Detect which cell encompasses the target text, then output its [x, y] center coordinate. 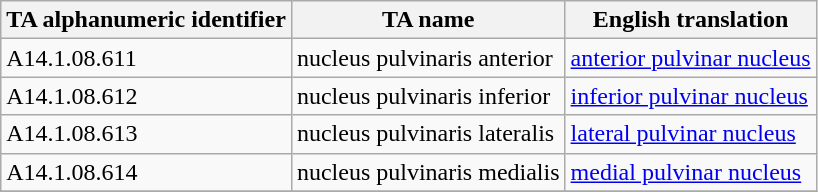
nucleus pulvinaris lateralis [428, 134]
nucleus pulvinaris medialis [428, 172]
TA name [428, 20]
A14.1.08.613 [146, 134]
A14.1.08.612 [146, 96]
A14.1.08.611 [146, 58]
inferior pulvinar nucleus [690, 96]
anterior pulvinar nucleus [690, 58]
medial pulvinar nucleus [690, 172]
English translation [690, 20]
lateral pulvinar nucleus [690, 134]
A14.1.08.614 [146, 172]
nucleus pulvinaris anterior [428, 58]
nucleus pulvinaris inferior [428, 96]
TA alphanumeric identifier [146, 20]
